Locate the cell with the specified text and output its (X, Y) center coordinate. 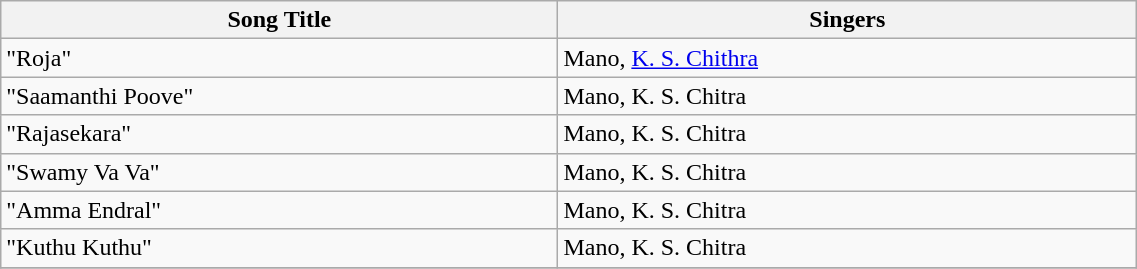
Song Title (280, 20)
"Amma Endral" (280, 210)
Singers (848, 20)
"Rajasekara" (280, 134)
"Kuthu Kuthu" (280, 248)
"Roja" (280, 58)
"Saamanthi Poove" (280, 96)
Mano, K. S. Chithra (848, 58)
"Swamy Va Va" (280, 172)
